Extract the (X, Y) coordinate from the center of the cell holding the provided text.  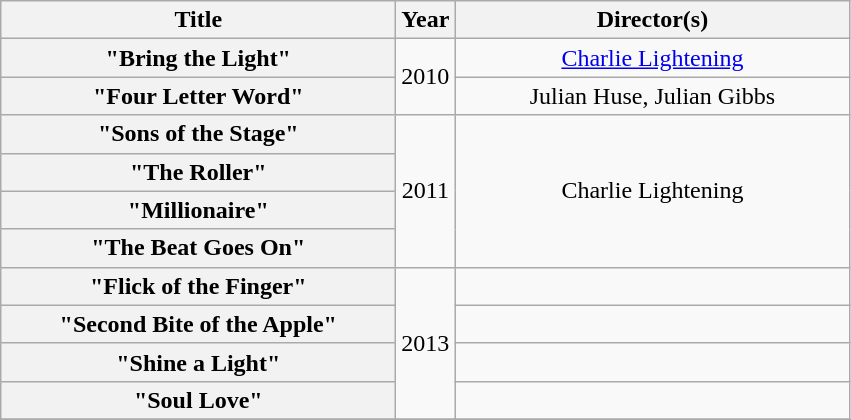
Julian Huse, Julian Gibbs (652, 96)
"The Beat Goes On" (198, 248)
"Millionaire" (198, 210)
Year (426, 20)
"Sons of the Stage" (198, 134)
Title (198, 20)
"Four Letter Word" (198, 96)
2013 (426, 343)
2010 (426, 77)
2011 (426, 191)
"Soul Love" (198, 400)
"Shine a Light" (198, 362)
Director(s) (652, 20)
"Bring the Light" (198, 58)
"Second Bite of the Apple" (198, 324)
"The Roller" (198, 172)
"Flick of the Finger" (198, 286)
